Output the [X, Y] coordinate of the center of the cell containing the given text.  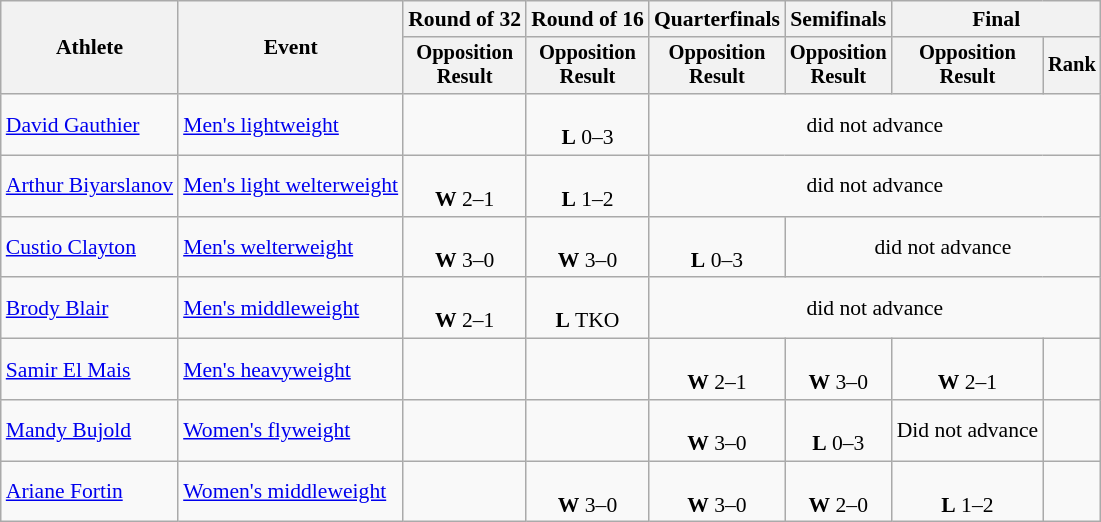
Custio Clayton [90, 248]
David Gauthier [90, 124]
Samir El Mais [90, 370]
Semifinals [838, 19]
Rank [1072, 66]
Ariane Fortin [90, 492]
Did not advance [968, 430]
Men's lightweight [290, 124]
Event [290, 48]
Women's flyweight [290, 430]
Men's heavyweight [290, 370]
Athlete [90, 48]
W 2–0 [838, 492]
Men's light welterweight [290, 186]
Round of 16 [588, 19]
Final [996, 19]
Men's middleweight [290, 308]
Arthur Biyarslanov [90, 186]
Round of 32 [464, 19]
Brody Blair [90, 308]
Mandy Bujold [90, 430]
L TKO [588, 308]
Men's welterweight [290, 248]
Women's middleweight [290, 492]
Quarterfinals [717, 19]
